For the text-containing cell, return its midpoint in [x, y] coordinate format. 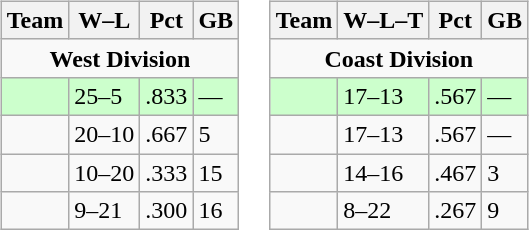
15 [216, 173]
10–20 [104, 173]
9 [505, 211]
.667 [166, 134]
9–21 [104, 211]
3 [505, 173]
.267 [456, 211]
20–10 [104, 134]
14–16 [384, 173]
.300 [166, 211]
Coast Division [398, 58]
W–L–T [384, 20]
25–5 [104, 96]
.467 [456, 173]
.333 [166, 173]
.833 [166, 96]
W–L [104, 20]
West Division [120, 58]
16 [216, 211]
8–22 [384, 211]
5 [216, 134]
